Output the [X, Y] coordinate of the center of the cell containing the given text.  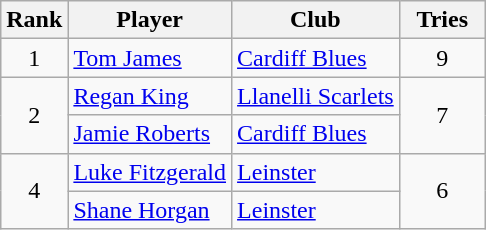
Club [316, 20]
9 [442, 58]
Player [150, 20]
2 [34, 115]
Llanelli Scarlets [316, 96]
6 [442, 191]
Tries [442, 20]
1 [34, 58]
Luke Fitzgerald [150, 172]
Regan King [150, 96]
Rank [34, 20]
Tom James [150, 58]
Shane Horgan [150, 210]
7 [442, 115]
4 [34, 191]
Jamie Roberts [150, 134]
